Return the (x, y) coordinate for the center point of the cell that contains the specified text.  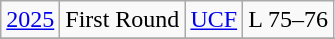
First Round (122, 20)
L 75–76 (288, 20)
UCF (214, 20)
2025 (30, 20)
